Return [X, Y] of the center of cell containing provided text 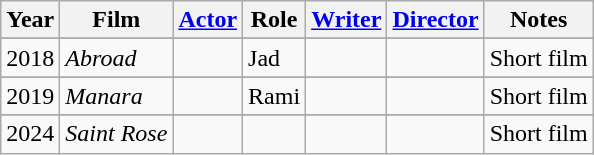
Year [30, 20]
Role [274, 20]
2018 [30, 58]
Abroad [116, 58]
2019 [30, 96]
Saint Rose [116, 134]
Manara [116, 96]
Jad [274, 58]
Writer [346, 20]
Film [116, 20]
Rami [274, 96]
2024 [30, 134]
Director [436, 20]
Actor [208, 20]
Notes [538, 20]
